Return (X, Y) of the center of cell containing provided text 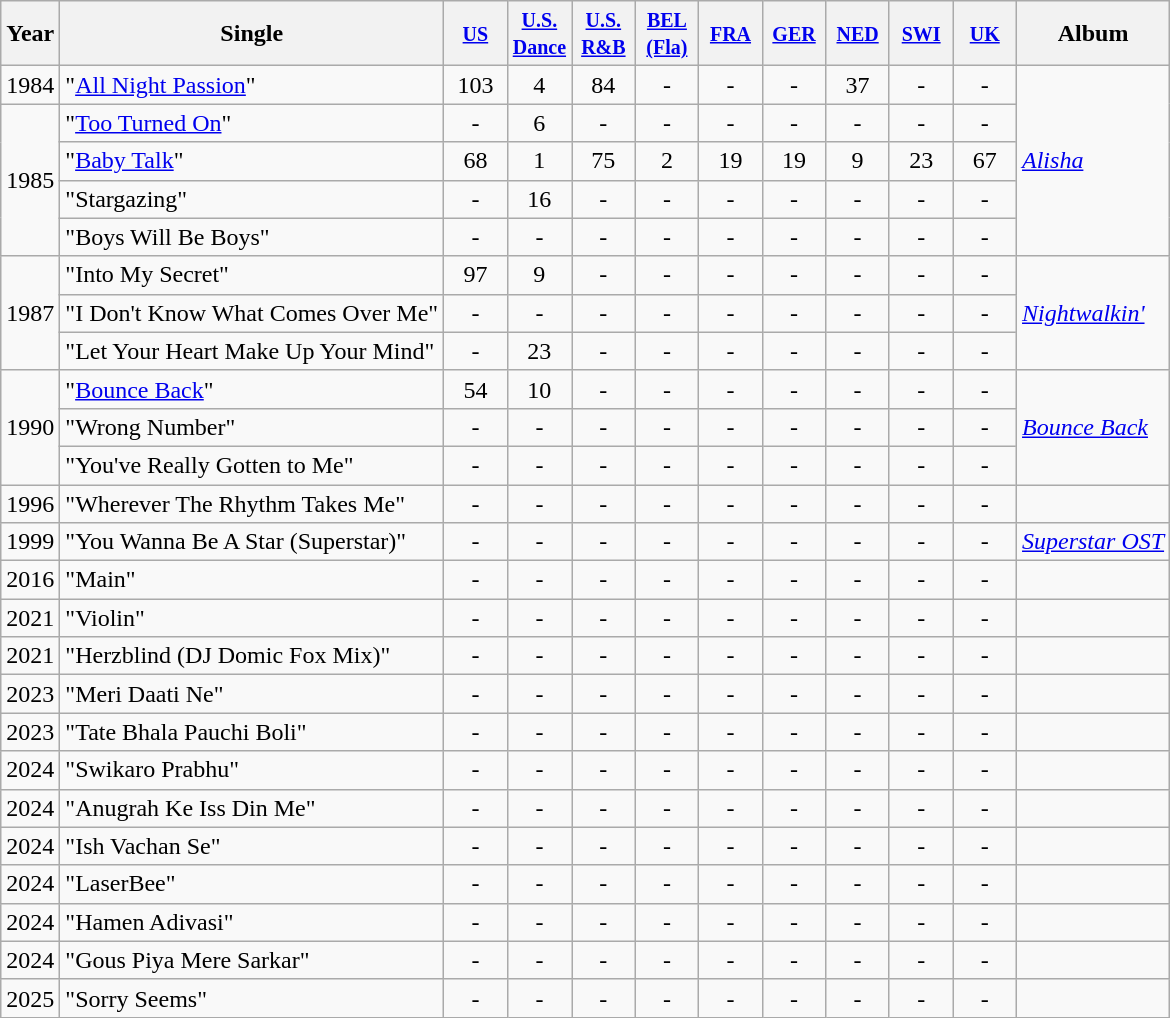
BEL(Fla) (667, 34)
84 (604, 85)
"Herzblind (DJ Domic Fox Mix)" (252, 656)
U.S.R&B (604, 34)
"Violin" (252, 618)
Nightwalkin' (1094, 313)
4 (539, 85)
"LaserBee" (252, 884)
75 (604, 161)
67 (985, 161)
"Stargazing" (252, 199)
U.S.Dance (539, 34)
1985 (30, 180)
"Anugrah Ke Iss Din Me" (252, 808)
SWI (921, 34)
103 (476, 85)
"You Wanna Be A Star (Superstar)" (252, 542)
2 (667, 161)
"Bounce Back" (252, 389)
"Wrong Number" (252, 427)
6 (539, 123)
FRA (731, 34)
Superstar OST (1094, 542)
1996 (30, 503)
"Meri Daati Ne" (252, 694)
2016 (30, 580)
"Tate Bhala Pauchi Boli" (252, 732)
"Into My Secret" (252, 275)
Alisha (1094, 161)
GER (794, 34)
10 (539, 389)
Single (252, 34)
Album (1094, 34)
Bounce Back (1094, 427)
1984 (30, 85)
"Swikaro Prabhu" (252, 770)
"Main" (252, 580)
1 (539, 161)
37 (858, 85)
"Let Your Heart Make Up Your Mind" (252, 351)
US (476, 34)
UK (985, 34)
"All Night Passion" (252, 85)
"You've Really Gotten to Me" (252, 465)
"Sorry Seems" (252, 998)
"Too Turned On" (252, 123)
2025 (30, 998)
16 (539, 199)
54 (476, 389)
"Ish Vachan Se" (252, 846)
1987 (30, 313)
"Wherever The Rhythm Takes Me" (252, 503)
Year (30, 34)
97 (476, 275)
"Gous Piya Mere Sarkar" (252, 960)
1990 (30, 427)
"I Don't Know What Comes Over Me" (252, 313)
NED (858, 34)
1999 (30, 542)
"Baby Talk" (252, 161)
"Hamen Adivasi" (252, 922)
"Boys Will Be Boys" (252, 237)
68 (476, 161)
